Identify which cell holds the provided text, then report its (x, y) central coordinate. 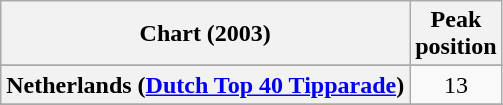
13 (456, 85)
Chart (2003) (206, 34)
Peakposition (456, 34)
Netherlands (Dutch Top 40 Tipparade) (206, 85)
